From the cell containing the given text, extract its center point as (X, Y) coordinate. 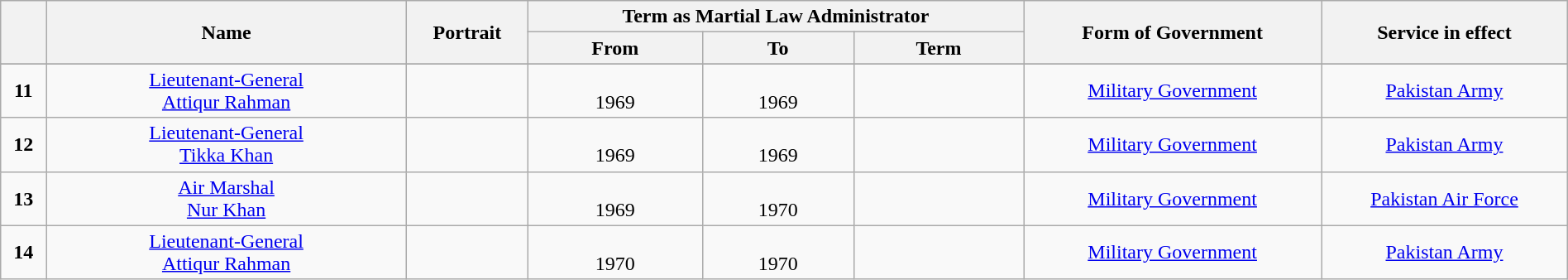
14 (23, 252)
Form of Government (1173, 32)
Air Marshal Nur Khan (227, 199)
Name (227, 32)
11 (23, 91)
Portrait (466, 32)
Lieutenant-GeneralTikka Khan (227, 144)
From (615, 48)
Pakistan Air Force (1445, 199)
Service in effect (1445, 32)
13 (23, 199)
12 (23, 144)
Term (938, 48)
To (777, 48)
Term as Martial Law Administrator (776, 17)
